Detect which cell encompasses the target text, then output its (X, Y) center coordinate. 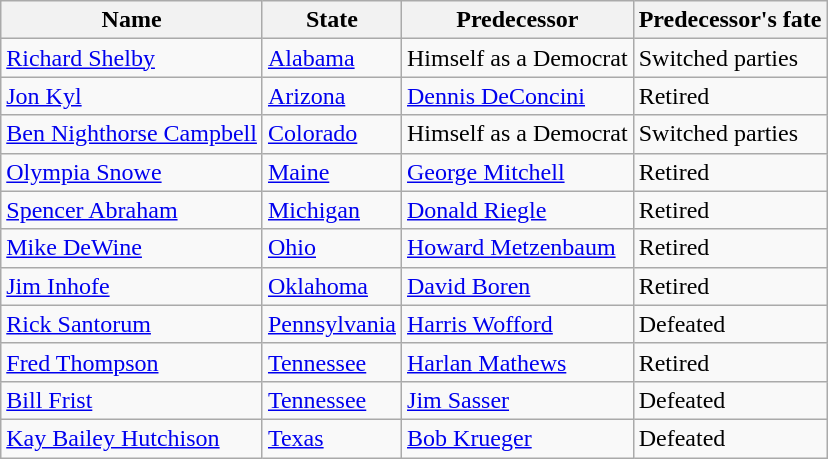
Predecessor (518, 20)
Spencer Abraham (132, 210)
Harlan Mathews (518, 362)
Ohio (332, 248)
Texas (332, 438)
Donald Riegle (518, 210)
Colorado (332, 134)
Jon Kyl (132, 96)
Name (132, 20)
Bob Krueger (518, 438)
Rick Santorum (132, 324)
Maine (332, 172)
Predecessor's fate (730, 20)
Kay Bailey Hutchison (132, 438)
Michigan (332, 210)
Olympia Snowe (132, 172)
Pennsylvania (332, 324)
Harris Wofford (518, 324)
Bill Frist (132, 400)
Ben Nighthorse Campbell (132, 134)
Jim Sasser (518, 400)
Alabama (332, 58)
State (332, 20)
Dennis DeConcini (518, 96)
Arizona (332, 96)
Oklahoma (332, 286)
Jim Inhofe (132, 286)
Richard Shelby (132, 58)
David Boren (518, 286)
Howard Metzenbaum (518, 248)
George Mitchell (518, 172)
Fred Thompson (132, 362)
Mike DeWine (132, 248)
